Return [x, y] of the center of cell containing provided text 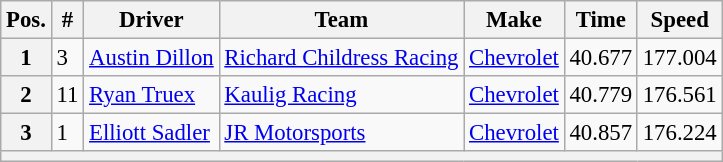
40.779 [600, 95]
Ryan Truex [152, 95]
Speed [680, 20]
2 [26, 95]
Elliott Sadler [152, 133]
Time [600, 20]
Driver [152, 20]
Austin Dillon [152, 58]
# [68, 20]
11 [68, 95]
Pos. [26, 20]
Make [514, 20]
Kaulig Racing [342, 95]
40.857 [600, 133]
Richard Childress Racing [342, 58]
40.677 [600, 58]
176.224 [680, 133]
Team [342, 20]
177.004 [680, 58]
176.561 [680, 95]
JR Motorsports [342, 133]
